Return (x, y) of the center of cell containing provided text 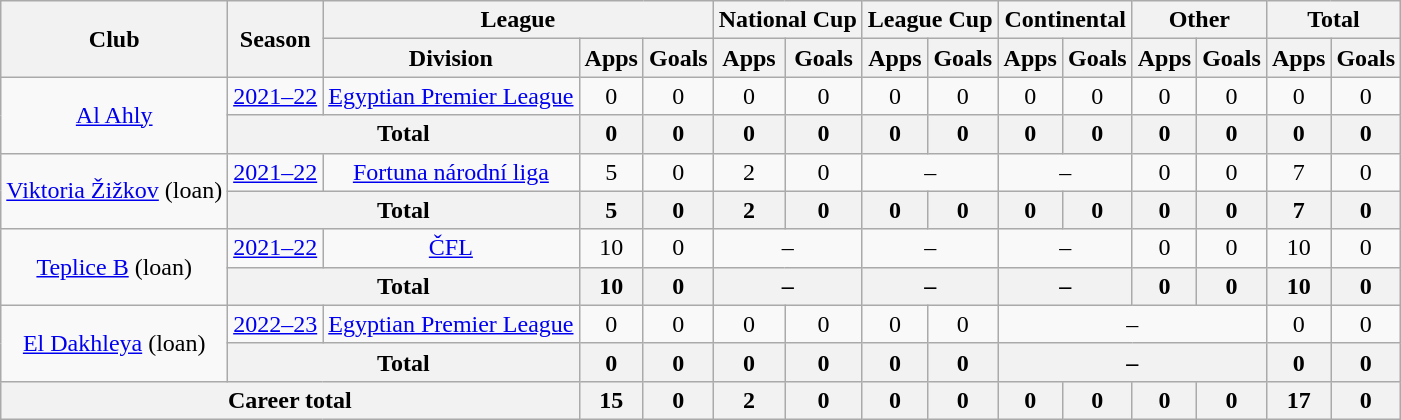
Career total (290, 400)
Club (114, 39)
ČFL (451, 248)
Fortuna národní liga (451, 172)
Season (276, 39)
2022–23 (276, 324)
Viktoria Žižkov (loan) (114, 191)
15 (611, 400)
Division (451, 58)
Al Ahly (114, 115)
Teplice B (loan) (114, 267)
League Cup (930, 20)
Other (1199, 20)
17 (1298, 400)
Continental (1065, 20)
National Cup (788, 20)
El Dakhleya (loan) (114, 343)
League (518, 20)
